Return the [x, y] coordinate for the center point of the cell that contains the specified text.  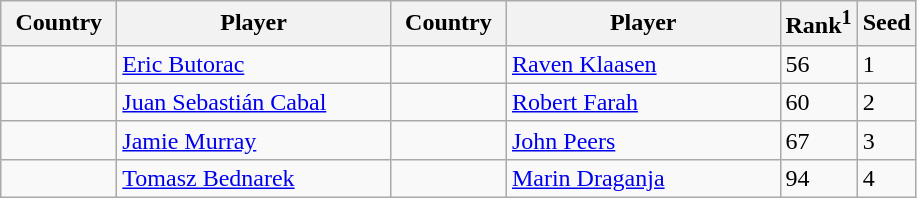
Tomasz Bednarek [254, 178]
4 [886, 178]
Jamie Murray [254, 140]
Rank1 [818, 24]
56 [818, 64]
Eric Butorac [254, 64]
John Peers [643, 140]
3 [886, 140]
Juan Sebastián Cabal [254, 102]
2 [886, 102]
60 [818, 102]
67 [818, 140]
1 [886, 64]
Robert Farah [643, 102]
Marin Draganja [643, 178]
94 [818, 178]
Raven Klaasen [643, 64]
Seed [886, 24]
